Return the (X, Y) coordinate for the center point of the cell that contains the specified text.  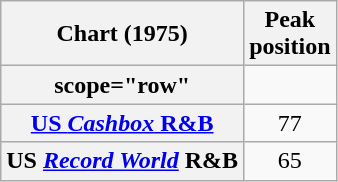
77 (290, 123)
Chart (1975) (122, 34)
US Cashbox R&B (122, 123)
US Record World R&B (122, 161)
Peakposition (290, 34)
65 (290, 161)
scope="row" (122, 85)
